Find where the given text appears and provide that cell's center as (X, Y) coordinate. 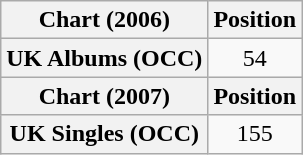
Chart (2007) (104, 96)
155 (255, 134)
UK Albums (OCC) (104, 58)
54 (255, 58)
UK Singles (OCC) (104, 134)
Chart (2006) (104, 20)
